Scan for the cell matching the given text and deliver its [X, Y] coordinate at center. 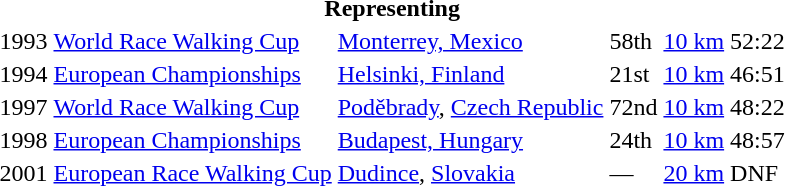
72nd [634, 107]
Budapest, Hungary [470, 140]
Helsinki, Finland [470, 74]
Monterrey, Mexico [470, 41]
Poděbrady, Czech Republic [470, 107]
58th [634, 41]
21st [634, 74]
24th [634, 140]
